Locate the cell with the specified text and output its (X, Y) center coordinate. 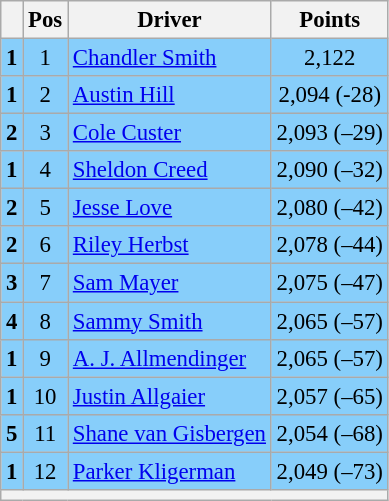
2,075 (–47) (330, 283)
6 (46, 245)
Jesse Love (170, 208)
Justin Allgaier (170, 396)
Shane van Gisbergen (170, 433)
Parker Kligerman (170, 471)
Driver (170, 20)
Points (330, 20)
A. J. Allmendinger (170, 358)
Cole Custer (170, 133)
Chandler Smith (170, 58)
Sam Mayer (170, 283)
Sammy Smith (170, 321)
2,049 (–73) (330, 471)
2,078 (–44) (330, 245)
Riley Herbst (170, 245)
Sheldon Creed (170, 170)
2,122 (330, 58)
2,093 (–29) (330, 133)
2,080 (–42) (330, 208)
7 (46, 283)
2,054 (–68) (330, 433)
2,090 (–32) (330, 170)
10 (46, 396)
8 (46, 321)
11 (46, 433)
Austin Hill (170, 95)
12 (46, 471)
2,094 (-28) (330, 95)
9 (46, 358)
2,057 (–65) (330, 396)
Pos (46, 20)
